Return [x, y] of the center of cell containing provided text 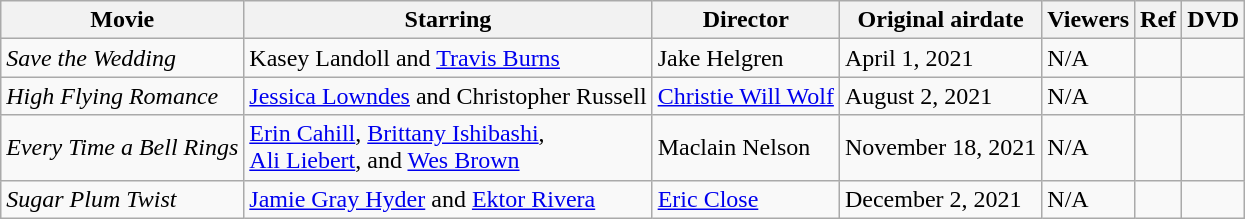
Ref [1158, 20]
Director [746, 20]
Jamie Gray Hyder and Ektor Rivera [448, 199]
August 2, 2021 [940, 96]
Every Time a Bell Rings [122, 148]
Save the Wedding [122, 58]
Sugar Plum Twist [122, 199]
November 18, 2021 [940, 148]
Starring [448, 20]
Maclain Nelson [746, 148]
Eric Close [746, 199]
December 2, 2021 [940, 199]
Christie Will Wolf [746, 96]
Jake Helgren [746, 58]
Kasey Landoll and Travis Burns [448, 58]
DVD [1214, 20]
Viewers [1088, 20]
Original airdate [940, 20]
April 1, 2021 [940, 58]
Movie [122, 20]
High Flying Romance [122, 96]
Erin Cahill, Brittany Ishibashi, Ali Liebert, and Wes Brown [448, 148]
Jessica Lowndes and Christopher Russell [448, 96]
